Find where the given text appears and provide that cell's center as (x, y) coordinate. 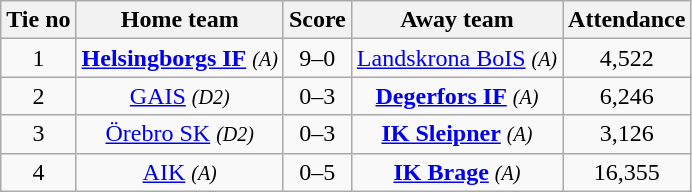
Tie no (38, 20)
Score (317, 20)
16,355 (627, 172)
9–0 (317, 58)
6,246 (627, 96)
4 (38, 172)
3 (38, 134)
IK Brage (A) (456, 172)
Örebro SK (D2) (180, 134)
Attendance (627, 20)
0–5 (317, 172)
AIK (A) (180, 172)
4,522 (627, 58)
3,126 (627, 134)
Degerfors IF (A) (456, 96)
IK Sleipner (A) (456, 134)
Helsingborgs IF (A) (180, 58)
1 (38, 58)
Landskrona BoIS (A) (456, 58)
Home team (180, 20)
GAIS (D2) (180, 96)
Away team (456, 20)
2 (38, 96)
